Find where the given text appears and provide that cell's center as (x, y) coordinate. 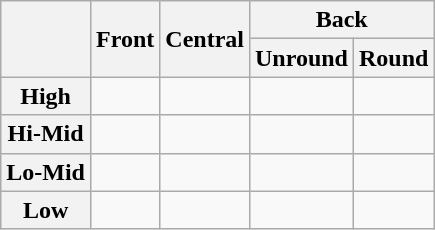
Unround (301, 58)
Hi-Mid (46, 134)
Central (205, 39)
Lo-Mid (46, 172)
Round (394, 58)
Front (124, 39)
Back (341, 20)
Low (46, 210)
High (46, 96)
